Return the [X, Y] coordinate for the center point of the cell that contains the specified text.  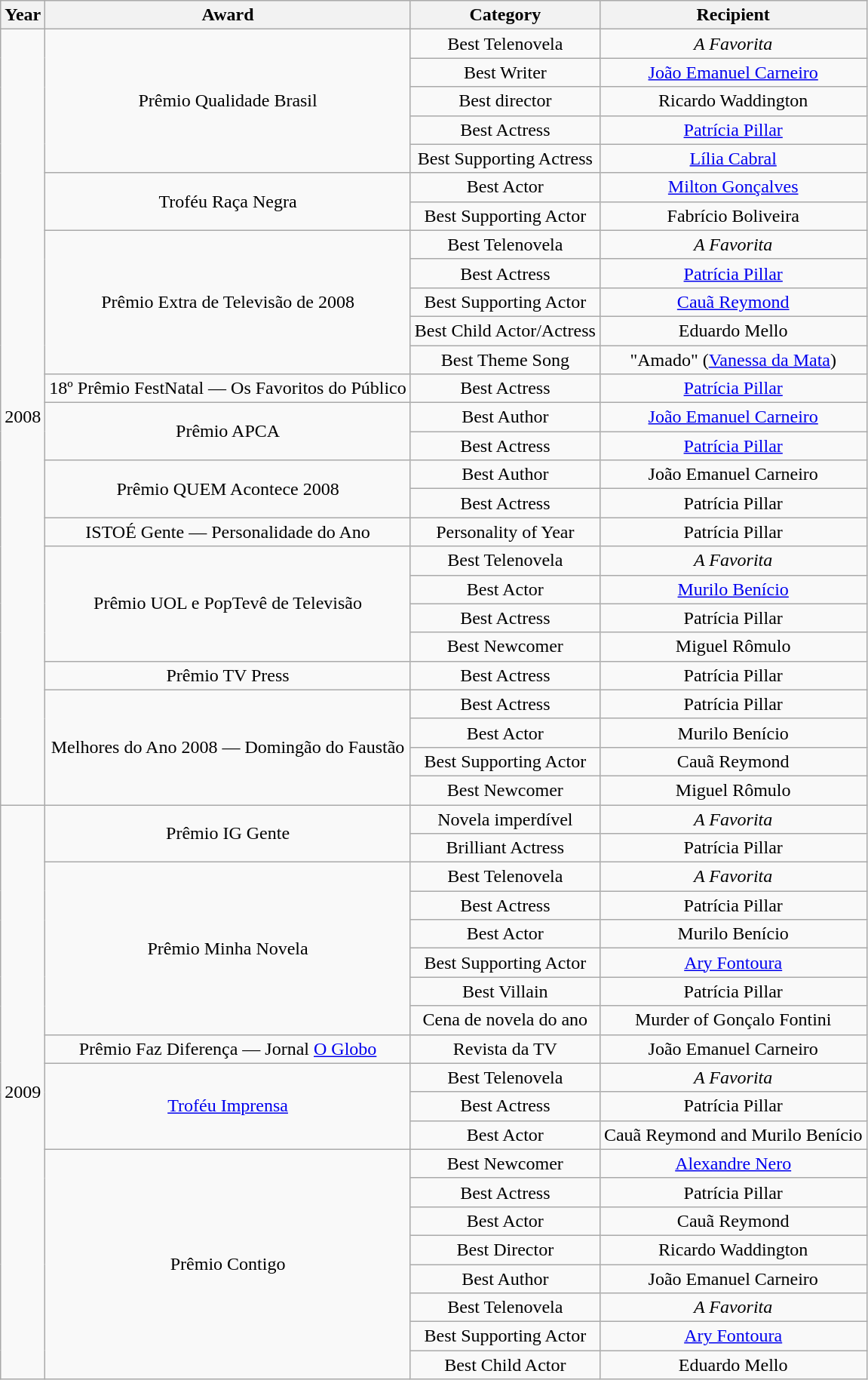
Prêmio QUEM Acontece 2008 [228, 489]
Murder of Gonçalo Fontini [733, 1020]
Best Director [505, 1249]
Personality of Year [505, 532]
Fabrício Boliveira [733, 216]
Best Villain [505, 991]
Troféu Raça Negra [228, 201]
Prêmio Faz Diferença — Jornal O Globo [228, 1049]
Best Writer [505, 72]
Melhores do Ano 2008 — Domingão do Faustão [228, 747]
Novela imperdível [505, 819]
Prêmio IG Gente [228, 833]
Troféu Imprensa [228, 1106]
Category [505, 15]
Best Theme Song [505, 360]
Prêmio APCA [228, 432]
2008 [23, 417]
18º Prêmio FestNatal — Os Favoritos do Público [228, 389]
ISTOÉ Gente — Personalidade do Ano [228, 532]
Prêmio Minha Novela [228, 948]
Best Supporting Actress [505, 158]
Cena de novela do ano [505, 1020]
Prêmio Contigo [228, 1264]
Best Child Actor [505, 1365]
Lília Cabral [733, 158]
Milton Gonçalves [733, 187]
Cauã Reymond and Murilo Benício [733, 1135]
Prêmio TV Press [228, 675]
Best director [505, 101]
Prêmio Qualidade Brasil [228, 101]
Alexandre Nero [733, 1163]
Revista da TV [505, 1049]
Prêmio UOL e PopTevê de Televisão [228, 604]
Brilliant Actress [505, 848]
"Amado" (Vanessa da Mata) [733, 360]
Award [228, 15]
Prêmio Extra de Televisão de 2008 [228, 302]
2009 [23, 1091]
Best Child Actor/Actress [505, 330]
Recipient [733, 15]
Year [23, 15]
